Locate the cell with the specified text and output its [x, y] center coordinate. 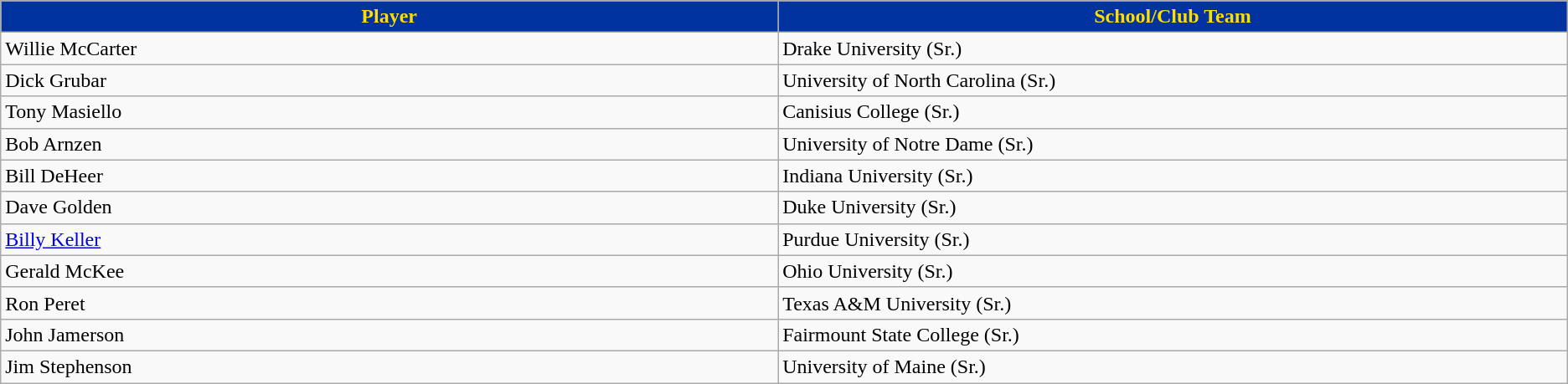
Willie McCarter [389, 49]
Dave Golden [389, 207]
Jim Stephenson [389, 366]
John Jamerson [389, 335]
Purdue University (Sr.) [1173, 239]
Dick Grubar [389, 80]
Duke University (Sr.) [1173, 207]
Ohio University (Sr.) [1173, 271]
Indiana University (Sr.) [1173, 176]
University of Maine (Sr.) [1173, 366]
University of Notre Dame (Sr.) [1173, 144]
University of North Carolina (Sr.) [1173, 80]
School/Club Team [1173, 17]
Drake University (Sr.) [1173, 49]
Bob Arnzen [389, 144]
Tony Masiello [389, 112]
Ron Peret [389, 303]
Canisius College (Sr.) [1173, 112]
Fairmount State College (Sr.) [1173, 335]
Bill DeHeer [389, 176]
Billy Keller [389, 239]
Gerald McKee [389, 271]
Player [389, 17]
Texas A&M University (Sr.) [1173, 303]
